Pinpoint the cell where the given text exists, returning its [X, Y] midpoint coordinate. 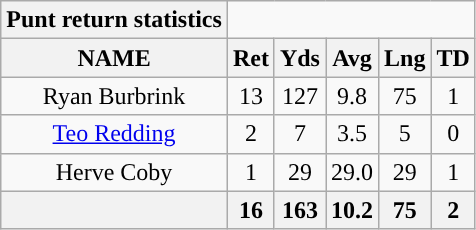
7 [300, 134]
NAME [114, 58]
Punt return statistics [114, 20]
0 [453, 134]
TD [453, 58]
Avg [352, 58]
Lng [405, 58]
Herve Coby [114, 172]
Ret [250, 58]
29.0 [352, 172]
Ryan Burbrink [114, 96]
5 [405, 134]
163 [300, 210]
9.8 [352, 96]
Yds [300, 58]
13 [250, 96]
3.5 [352, 134]
10.2 [352, 210]
Teo Redding [114, 134]
16 [250, 210]
127 [300, 96]
